Extract the [x, y] coordinate from the center of the cell holding the provided text.  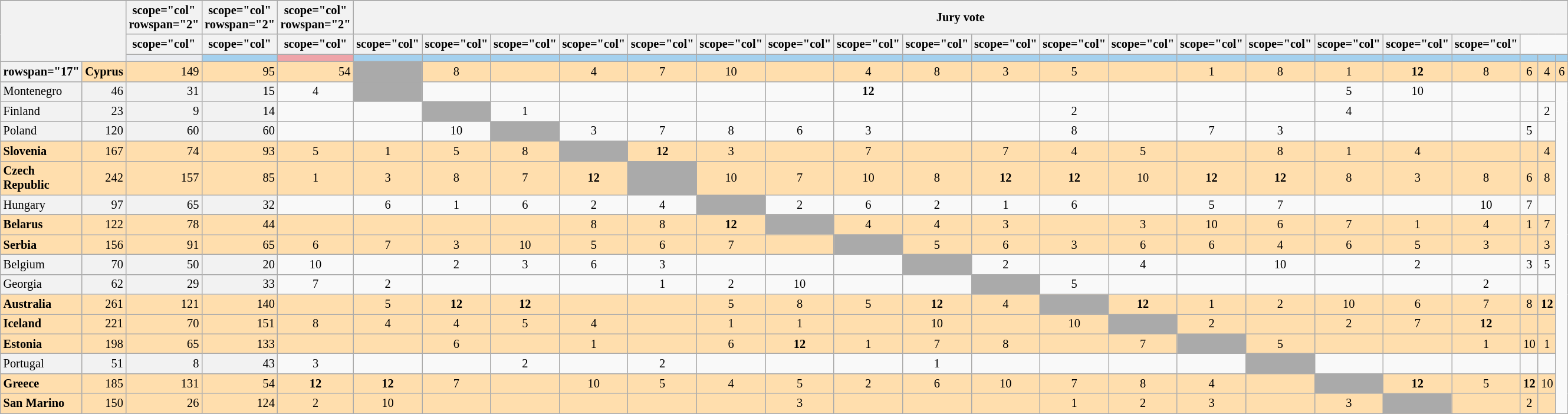
Greece [41, 383]
51 [104, 364]
San Marino [41, 403]
122 [104, 225]
32 [239, 205]
Jury vote [960, 17]
Montenegro [41, 91]
29 [164, 284]
Slovenia [41, 151]
185 [104, 383]
150 [104, 403]
33 [239, 284]
Belgium [41, 264]
Czech Republic [41, 178]
20 [239, 264]
221 [104, 324]
151 [239, 324]
Australia [41, 304]
31 [164, 91]
Iceland [41, 324]
Hungary [41, 205]
Georgia [41, 284]
157 [164, 178]
97 [104, 205]
Cyprus [104, 71]
93 [239, 151]
74 [164, 151]
131 [164, 383]
140 [239, 304]
44 [239, 225]
167 [104, 151]
23 [104, 111]
121 [164, 304]
26 [164, 403]
120 [104, 131]
91 [164, 245]
261 [104, 304]
9 [164, 111]
242 [104, 178]
Finland [41, 111]
Portugal [41, 364]
124 [239, 403]
50 [164, 264]
133 [239, 344]
rowspan="17" [41, 71]
15 [239, 91]
198 [104, 344]
14 [239, 111]
Poland [41, 131]
78 [164, 225]
85 [239, 178]
149 [164, 71]
46 [104, 91]
95 [239, 71]
62 [104, 284]
156 [104, 245]
Serbia [41, 245]
43 [239, 364]
Estonia [41, 344]
Belarus [41, 225]
